Detect which cell encompasses the target text, then output its (X, Y) center coordinate. 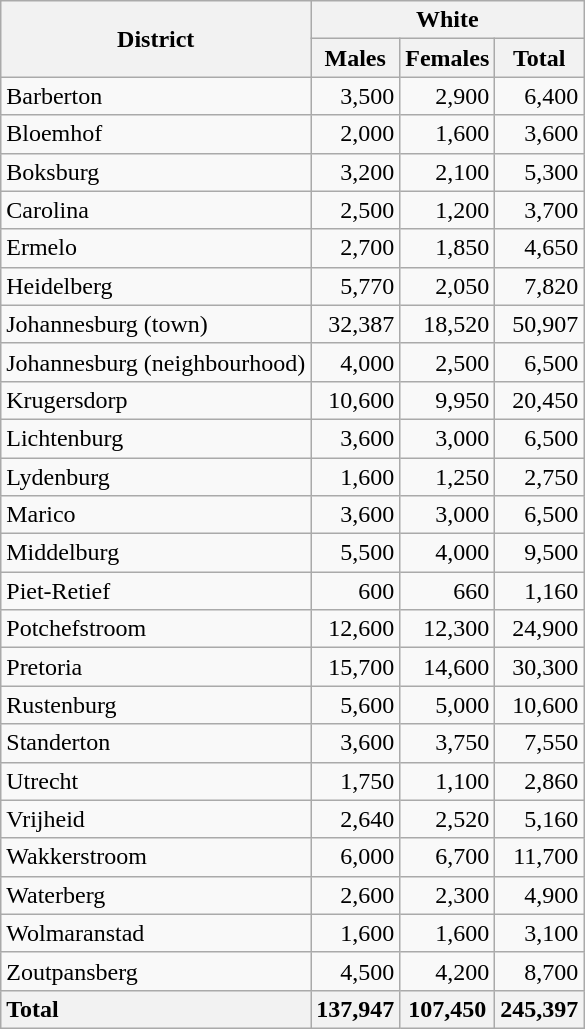
Potchefstroom (156, 629)
245,397 (540, 1009)
660 (448, 591)
18,520 (448, 324)
9,500 (540, 553)
1,250 (448, 477)
4,650 (540, 248)
7,820 (540, 286)
14,600 (448, 667)
Vrijheid (156, 819)
Utrecht (156, 781)
600 (356, 591)
8,700 (540, 971)
Ermelo (156, 248)
11,700 (540, 857)
6,700 (448, 857)
2,100 (448, 172)
30,300 (540, 667)
2,520 (448, 819)
Rustenburg (156, 705)
Waterberg (156, 895)
24,900 (540, 629)
20,450 (540, 400)
1,200 (448, 210)
Males (356, 58)
Carolina (156, 210)
2,640 (356, 819)
137,947 (356, 1009)
Standerton (156, 743)
2,860 (540, 781)
District (156, 39)
Piet-Retief (156, 591)
3,200 (356, 172)
3,700 (540, 210)
107,450 (448, 1009)
2,700 (356, 248)
3,500 (356, 96)
Heidelberg (156, 286)
5,300 (540, 172)
15,700 (356, 667)
Boksburg (156, 172)
5,500 (356, 553)
5,600 (356, 705)
3,100 (540, 933)
5,000 (448, 705)
12,600 (356, 629)
Females (448, 58)
Marico (156, 515)
Barberton (156, 96)
6,400 (540, 96)
50,907 (540, 324)
5,160 (540, 819)
12,300 (448, 629)
5,770 (356, 286)
4,200 (448, 971)
Lichtenburg (156, 438)
7,550 (540, 743)
2,750 (540, 477)
2,600 (356, 895)
2,300 (448, 895)
2,050 (448, 286)
Pretoria (156, 667)
2,900 (448, 96)
1,160 (540, 591)
1,750 (356, 781)
Lydenburg (156, 477)
3,750 (448, 743)
1,100 (448, 781)
Wakkerstroom (156, 857)
Krugersdorp (156, 400)
Johannesburg (neighbourhood) (156, 362)
1,850 (448, 248)
Bloemhof (156, 134)
6,000 (356, 857)
Middelburg (156, 553)
9,950 (448, 400)
4,900 (540, 895)
Johannesburg (town) (156, 324)
4,500 (356, 971)
Zoutpansberg (156, 971)
2,000 (356, 134)
White (448, 20)
32,387 (356, 324)
Wolmaranstad (156, 933)
